Pinpoint the cell where the given text exists, returning its [x, y] midpoint coordinate. 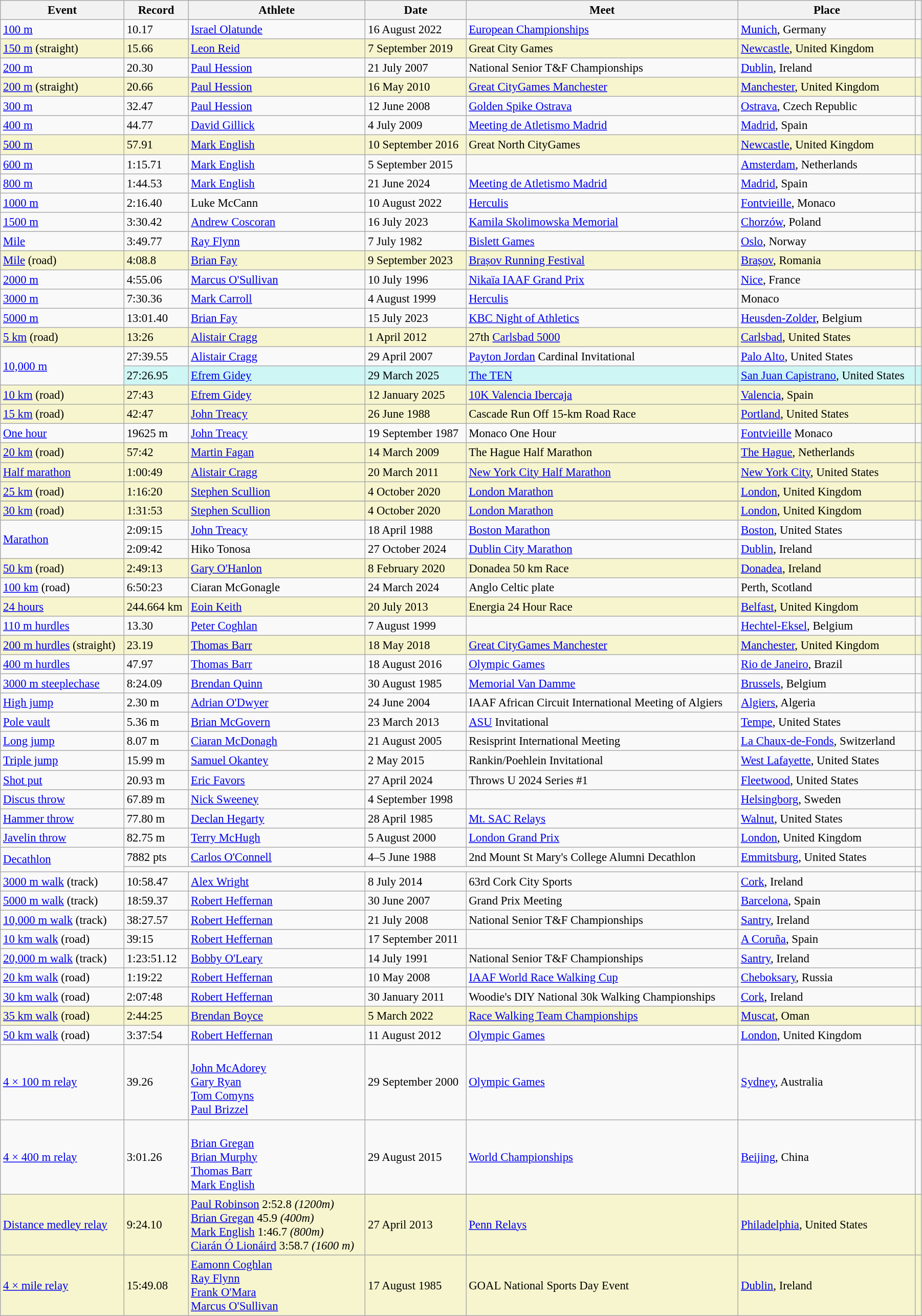
Shot put [62, 780]
16 August 2022 [415, 30]
Great North CityGames [602, 145]
13:01.40 [156, 318]
Belfast, United Kingdom [827, 607]
4 August 1999 [415, 299]
2nd Mount St Mary's College Alumni Decathlon [602, 857]
Monaco One Hour [602, 434]
200 m (straight) [62, 87]
4–5 June 1988 [415, 857]
2:16.40 [156, 203]
67.89 m [156, 799]
244.664 km [156, 607]
1500 m [62, 222]
Gary O'Hanlon [277, 568]
Carlos O'Connell [277, 857]
15.66 [156, 49]
20,000 m walk (track) [62, 959]
New York City, United States [827, 472]
Resisprint International Meeting [602, 742]
100 km (road) [62, 588]
12 January 2025 [415, 395]
Long jump [62, 742]
Mile (road) [62, 261]
50 km walk (road) [62, 1035]
7 July 1982 [415, 241]
8.07 m [156, 742]
Bislett Games [602, 241]
2:07:48 [156, 997]
San Juan Capistrano, United States [827, 376]
Ray Flynn [277, 241]
3000 m walk (track) [62, 881]
Penn Relays [602, 1224]
2 May 2015 [415, 761]
Monaco [827, 299]
Golden Spike Ostrava [602, 106]
Hammer throw [62, 818]
82.75 m [156, 837]
Half marathon [62, 472]
5000 m walk (track) [62, 901]
7 September 2019 [415, 49]
Declan Hegarty [277, 818]
Brian McGovern [277, 722]
Eamonn CoghlanRay FlynnFrank O'MaraMarcus O'Sullivan [277, 1285]
30 January 2011 [415, 997]
London Grand Prix [602, 837]
400 m [62, 125]
Meet [602, 10]
15.99 m [156, 761]
19625 m [156, 434]
1 April 2012 [415, 337]
Portland, United States [827, 414]
Algiers, Algeria [827, 703]
29 August 2015 [415, 1157]
Ciaran McGonagle [277, 588]
1:23:51.12 [156, 959]
27 April 2024 [415, 780]
Anglo Celtic plate [602, 588]
Race Walking Team Championships [602, 1016]
13.30 [156, 626]
30 km walk (road) [62, 997]
1:15.71 [156, 164]
The Hague Half Marathon [602, 453]
19 September 1987 [415, 434]
Terry McHugh [277, 837]
Adrian O'Dwyer [277, 703]
44.77 [156, 125]
77.80 m [156, 818]
Brendan Quinn [277, 684]
12 June 2008 [415, 106]
20 km walk (road) [62, 978]
27:39.55 [156, 357]
Boston Marathon [602, 530]
Tempe, United States [827, 722]
18 August 2016 [415, 664]
Ciaran McDonagh [277, 742]
4 × mile relay [62, 1285]
28 April 1985 [415, 818]
10 km walk (road) [62, 939]
16 May 2010 [415, 87]
10,000 m walk (track) [62, 920]
Brașov Running Festival [602, 261]
27 October 2024 [415, 549]
Martin Fagan [277, 453]
7882 pts [156, 857]
Rankin/Poehlein Invitational [602, 761]
Mt. SAC Relays [602, 818]
1:16:20 [156, 491]
Athlete [277, 10]
Date [415, 10]
800 m [62, 183]
IAAF World Race Walking Cup [602, 978]
Walnut, United States [827, 818]
KBC Night of Athletics [602, 318]
Heusden-Zolder, Belgium [827, 318]
29 September 2000 [415, 1083]
Hiko Tonosa [277, 549]
Eric Favors [277, 780]
23 March 2013 [415, 722]
Paul Robinson 2:52.8 (1200m)Brian Gregan 45.9 (400m)Mark English 1:46.7 (800m)Ciarán Ó Lionáird 3:58.7 (1600 m) [277, 1224]
10,000 m [62, 366]
Boston, United States [827, 530]
A Coruña, Spain [827, 939]
Decathlon [62, 859]
21 July 2007 [415, 68]
14 March 2009 [415, 453]
10K Valencia Ibercaja [602, 395]
30 August 1985 [415, 684]
Cheboksary, Russia [827, 978]
John McAdoreyGary RyanTom ComynsPaul Brizzel [277, 1083]
2:44:25 [156, 1016]
27:43 [156, 395]
5 km (road) [62, 337]
Nick Sweeney [277, 799]
16 July 2023 [415, 222]
1:00:49 [156, 472]
Beijing, China [827, 1157]
IAAF African Circuit International Meeting of Algiers [602, 703]
15:49.08 [156, 1285]
Distance medley relay [62, 1224]
Israel Olatunde [277, 30]
27:26.95 [156, 376]
32.47 [156, 106]
7 August 1999 [415, 626]
35 km walk (road) [62, 1016]
10 July 1996 [415, 279]
Donadea, Ireland [827, 568]
Triple jump [62, 761]
10.17 [156, 30]
50 km (road) [62, 568]
Event [62, 10]
29 March 2025 [415, 376]
Donadea 50 km Race [602, 568]
Dublin City Marathon [602, 549]
3:30.42 [156, 222]
110 m hurdles [62, 626]
4 × 100 m relay [62, 1083]
GOAL National Sports Day Event [602, 1285]
21 July 2008 [415, 920]
Luke McCann [277, 203]
5 September 2015 [415, 164]
17 August 1985 [415, 1285]
Philadelphia, United States [827, 1224]
Munich, Germany [827, 30]
38:27.57 [156, 920]
9:24.10 [156, 1224]
Muscat, Oman [827, 1016]
7:30.36 [156, 299]
20 March 2011 [415, 472]
Fontvieille Monaco [827, 434]
High jump [62, 703]
27 April 2013 [415, 1224]
5000 m [62, 318]
Grand Prix Meeting [602, 901]
Brussels, Belgium [827, 684]
42:47 [156, 414]
17 September 2011 [415, 939]
57:42 [156, 453]
Amsterdam, Netherlands [827, 164]
3:37:54 [156, 1035]
39:15 [156, 939]
Samuel Okantey [277, 761]
4:08.8 [156, 261]
30 June 2007 [415, 901]
20.66 [156, 87]
15 km (road) [62, 414]
2:49:13 [156, 568]
Javelin throw [62, 837]
Cascade Run Off 15-km Road Race [602, 414]
Sydney, Australia [827, 1083]
8:24.09 [156, 684]
20.93 m [156, 780]
The Hague, Netherlands [827, 453]
57.91 [156, 145]
Marcus O'Sullivan [277, 279]
Emmitsburg, United States [827, 857]
25 km (road) [62, 491]
300 m [62, 106]
Fleetwood, United States [827, 780]
27th Carlsbad 5000 [602, 337]
20 July 2013 [415, 607]
10:58.47 [156, 881]
11 August 2012 [415, 1035]
Woodie's DIY National 30k Walking Championships [602, 997]
3000 m steeplechase [62, 684]
Pole vault [62, 722]
21 August 2005 [415, 742]
Throws U 2024 Series #1 [602, 780]
23.19 [156, 645]
The TEN [602, 376]
18:59.37 [156, 901]
One hour [62, 434]
20.30 [156, 68]
13:26 [156, 337]
10 May 2008 [415, 978]
9 September 2023 [415, 261]
Brendan Boyce [277, 1016]
400 m hurdles [62, 664]
4 September 1998 [415, 799]
Palo Alto, United States [827, 357]
Carlsbad, United States [827, 337]
14 July 1991 [415, 959]
Perth, Scotland [827, 588]
Ostrava, Czech Republic [827, 106]
1:44.53 [156, 183]
39.26 [156, 1083]
Brian GreganBrian MurphyThomas BarrMark English [277, 1157]
3:01.26 [156, 1157]
Barcelona, Spain [827, 901]
West Lafayette, United States [827, 761]
8 February 2020 [415, 568]
2:09:42 [156, 549]
150 m (straight) [62, 49]
Marathon [62, 540]
Bobby O'Leary [277, 959]
29 April 2007 [415, 357]
21 June 2024 [415, 183]
18 April 1988 [415, 530]
Nice, France [827, 279]
2.30 m [156, 703]
Payton Jordan Cardinal Invitational [602, 357]
10 August 2022 [415, 203]
26 June 1988 [415, 414]
Place [827, 10]
4:55.06 [156, 279]
200 m hurdles (straight) [62, 645]
2000 m [62, 279]
Record [156, 10]
24 June 2004 [415, 703]
18 May 2018 [415, 645]
Mark Carroll [277, 299]
5 August 2000 [415, 837]
Peter Coghlan [277, 626]
20 km (road) [62, 453]
1000 m [62, 203]
Eoin Keith [277, 607]
Fontvieille, Monaco [827, 203]
Chorzów, Poland [827, 222]
Valencia, Spain [827, 395]
World Championships [602, 1157]
Kamila Skolimowska Memorial [602, 222]
Discus throw [62, 799]
2:09:15 [156, 530]
Oslo, Norway [827, 241]
Leon Reid [277, 49]
Andrew Coscoran [277, 222]
Rio de Janeiro, Brazil [827, 664]
David Gillick [277, 125]
100 m [62, 30]
6:50:23 [156, 588]
Great City Games [602, 49]
8 July 2014 [415, 881]
Hechtel-Eksel, Belgium [827, 626]
600 m [62, 164]
Brașov, Romania [827, 261]
4 July 2009 [415, 125]
5.36 m [156, 722]
3:49.77 [156, 241]
30 km (road) [62, 510]
Nikaïa IAAF Grand Prix [602, 279]
Memorial Van Damme [602, 684]
10 km (road) [62, 395]
4 × 400 m relay [62, 1157]
New York City Half Marathon [602, 472]
3000 m [62, 299]
Alex Wright [277, 881]
47.97 [156, 664]
63rd Cork City Sports [602, 881]
24 hours [62, 607]
24 March 2024 [415, 588]
500 m [62, 145]
ASU Invitational [602, 722]
10 September 2016 [415, 145]
Helsingborg, Sweden [827, 799]
European Championships [602, 30]
5 March 2022 [415, 1016]
1:31:53 [156, 510]
Mile [62, 241]
15 July 2023 [415, 318]
1:19:22 [156, 978]
La Chaux-de-Fonds, Switzerland [827, 742]
200 m [62, 68]
Energia 24 Hour Race [602, 607]
